Return (X, Y) of the center of cell containing provided text 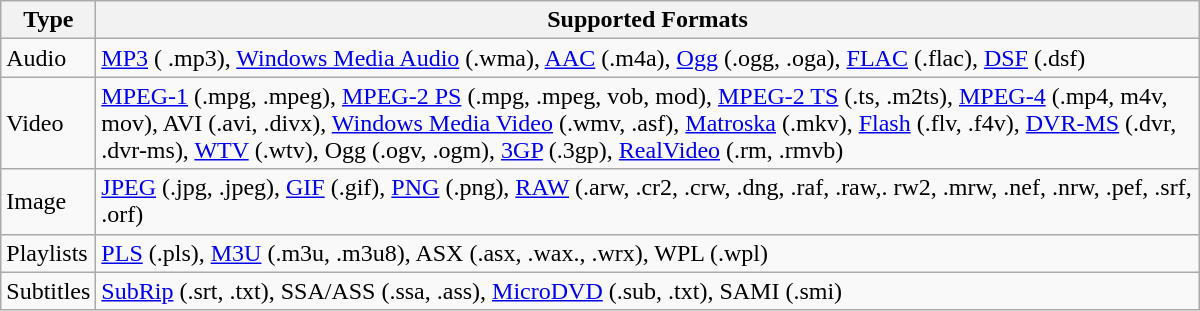
SubRip (.srt, .txt), SSA/ASS (.ssa, .ass), MicroDVD (.sub, .txt), SAMI (.smi) (648, 291)
Image (48, 202)
Playlists (48, 253)
Type (48, 20)
Supported Formats (648, 20)
Subtitles (48, 291)
Video (48, 123)
MP3 ( .mp3), Windows Media Audio (.wma), AAC (.m4a), Ogg (.ogg, .oga), FLAC (.flac), DSF (.dsf) (648, 58)
PLS (.pls), M3U (.m3u, .m3u8), ASX (.asx, .wax., .wrx), WPL (.wpl) (648, 253)
JPEG (.jpg, .jpeg), GIF (.gif), PNG (.png), RAW (.arw, .cr2, .crw, .dng, .raf, .raw,. rw2, .mrw, .nef, .nrw, .pef, .srf, .orf) (648, 202)
Audio (48, 58)
